Return [x, y] of the center of cell containing provided text 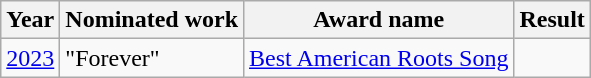
2023 [30, 58]
"Forever" [152, 58]
Year [30, 20]
Best American Roots Song [379, 58]
Result [552, 20]
Award name [379, 20]
Nominated work [152, 20]
